Identify which cell holds the provided text, then report its [x, y] central coordinate. 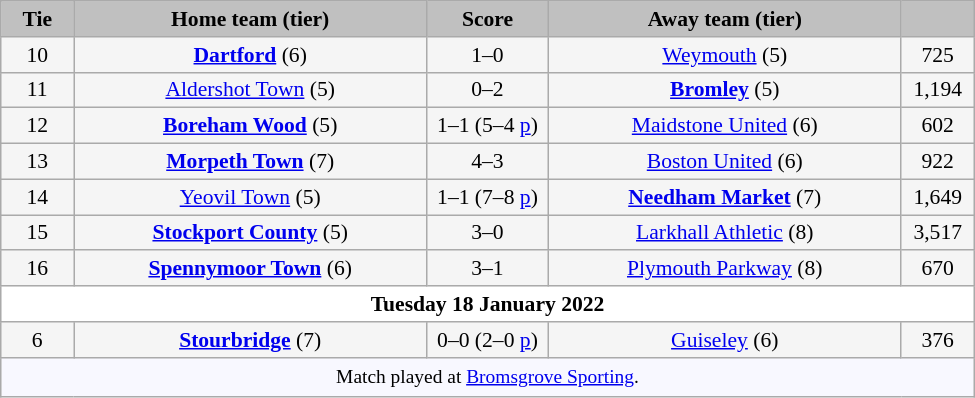
1–1 (7–8 p) [488, 197]
3–0 [488, 233]
Plymouth Parkway (8) [724, 269]
376 [938, 340]
Guiseley (6) [724, 340]
602 [938, 126]
11 [38, 90]
1–0 [488, 55]
Morpeth Town (7) [250, 162]
12 [38, 126]
10 [38, 55]
Score [488, 19]
Stockport County (5) [250, 233]
0–2 [488, 90]
Stourbridge (7) [250, 340]
1,194 [938, 90]
670 [938, 269]
Larkhall Athletic (8) [724, 233]
Boreham Wood (5) [250, 126]
725 [938, 55]
Needham Market (7) [724, 197]
13 [38, 162]
Weymouth (5) [724, 55]
15 [38, 233]
0–0 (2–0 p) [488, 340]
Yeovil Town (5) [250, 197]
1–1 (5–4 p) [488, 126]
Home team (tier) [250, 19]
922 [938, 162]
Bromley (5) [724, 90]
16 [38, 269]
6 [38, 340]
14 [38, 197]
1,649 [938, 197]
3,517 [938, 233]
4–3 [488, 162]
Away team (tier) [724, 19]
Maidstone United (6) [724, 126]
3–1 [488, 269]
Tie [38, 19]
Tuesday 18 January 2022 [488, 304]
Boston United (6) [724, 162]
Dartford (6) [250, 55]
Aldershot Town (5) [250, 90]
Spennymoor Town (6) [250, 269]
Match played at Bromsgrove Sporting. [488, 376]
